Extract the (x, y) coordinate from the center of the cell holding the provided text.  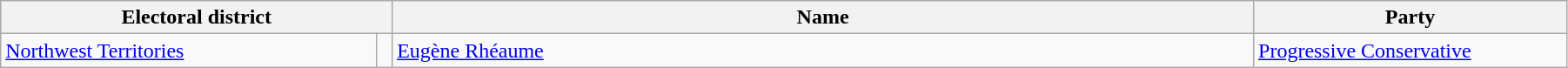
Electoral district (197, 17)
Name (823, 17)
Northwest Territories (189, 51)
Progressive Conservative (1411, 51)
Party (1411, 17)
Eugène Rhéaume (823, 51)
